Return [X, Y] of the center of cell containing provided text 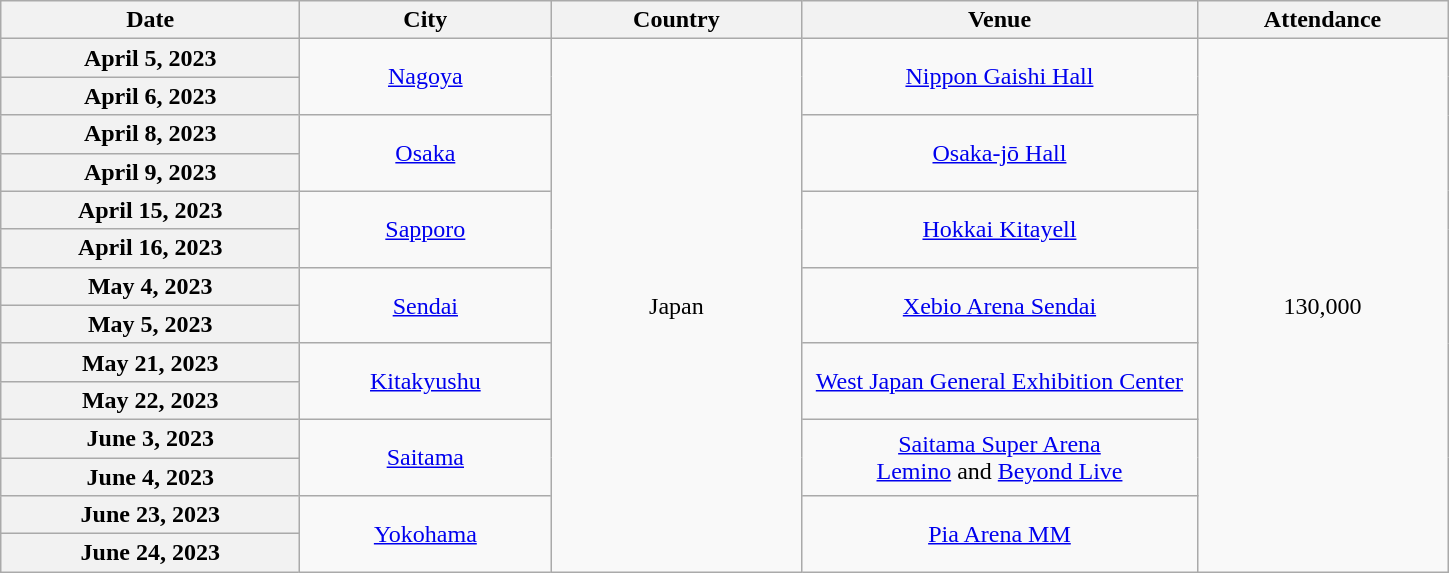
Osaka-jō Hall [1000, 153]
May 5, 2023 [150, 324]
Yokohama [426, 534]
June 4, 2023 [150, 477]
130,000 [1322, 306]
April 6, 2023 [150, 96]
Sapporo [426, 229]
April 15, 2023 [150, 210]
Saitama [426, 457]
Nippon Gaishi Hall [1000, 77]
April 16, 2023 [150, 248]
June 23, 2023 [150, 515]
Pia Arena MM [1000, 534]
City [426, 20]
Japan [676, 306]
April 5, 2023 [150, 58]
June 3, 2023 [150, 438]
June 24, 2023 [150, 553]
Date [150, 20]
Country [676, 20]
Hokkai Kitayell [1000, 229]
April 9, 2023 [150, 172]
Attendance [1322, 20]
May 4, 2023 [150, 286]
Saitama Super ArenaLemino and Beyond Live [1000, 457]
Nagoya [426, 77]
May 22, 2023 [150, 400]
West Japan General Exhibition Center [1000, 381]
Xebio Arena Sendai [1000, 305]
April 8, 2023 [150, 134]
Kitakyushu [426, 381]
Sendai [426, 305]
May 21, 2023 [150, 362]
Venue [1000, 20]
Osaka [426, 153]
